Search for the cell housing the specified text and yield its (x, y) center coordinate. 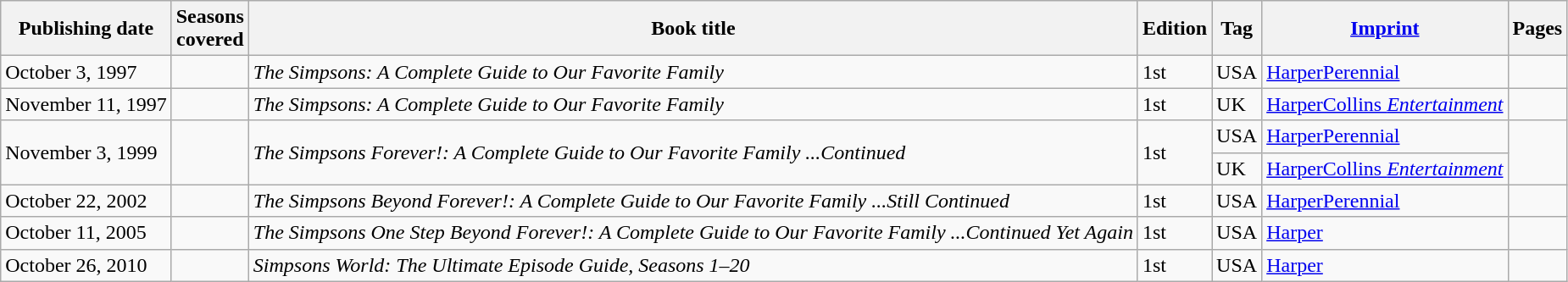
Publishing date (86, 29)
November 11, 1997 (86, 104)
October 11, 2005 (86, 233)
October 22, 2002 (86, 201)
October 3, 1997 (86, 72)
Book title (693, 29)
The Simpsons Beyond Forever!: A Complete Guide to Our Favorite Family ...Still Continued (693, 201)
Simpsons World: The Ultimate Episode Guide, Seasons 1–20 (693, 265)
November 3, 1999 (86, 152)
Seasons covered (210, 29)
Tag (1237, 29)
Edition (1175, 29)
The Simpsons One Step Beyond Forever!: A Complete Guide to Our Favorite Family ...Continued Yet Again (693, 233)
The Simpsons Forever!: A Complete Guide to Our Favorite Family ...Continued (693, 152)
October 26, 2010 (86, 265)
Imprint (1385, 29)
Pages (1537, 29)
